Locate the cell with the specified text and output its [x, y] center coordinate. 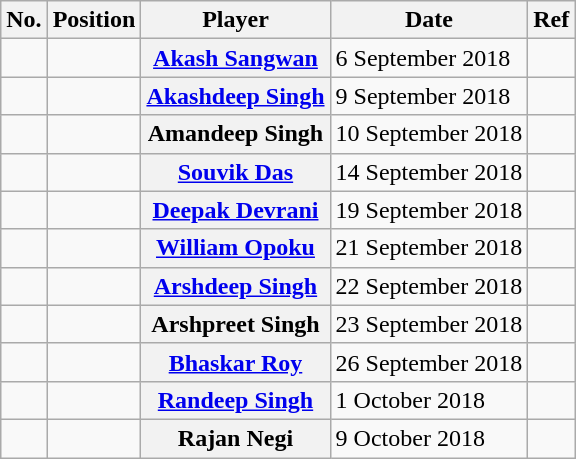
Deepak Devrani [236, 210]
No. [24, 20]
19 September 2018 [429, 210]
Amandeep Singh [236, 134]
Souvik Das [236, 172]
Player [236, 20]
William Opoku [236, 248]
14 September 2018 [429, 172]
Position [94, 20]
26 September 2018 [429, 362]
9 October 2018 [429, 438]
Randeep Singh [236, 400]
21 September 2018 [429, 248]
Arshdeep Singh [236, 286]
Arshpreet Singh [236, 324]
9 September 2018 [429, 96]
Bhaskar Roy [236, 362]
Ref [552, 20]
23 September 2018 [429, 324]
6 September 2018 [429, 58]
1 October 2018 [429, 400]
Akashdeep Singh [236, 96]
Date [429, 20]
22 September 2018 [429, 286]
Rajan Negi [236, 438]
10 September 2018 [429, 134]
Akash Sangwan [236, 58]
